Pinpoint the cell where the given text exists, returning its [x, y] midpoint coordinate. 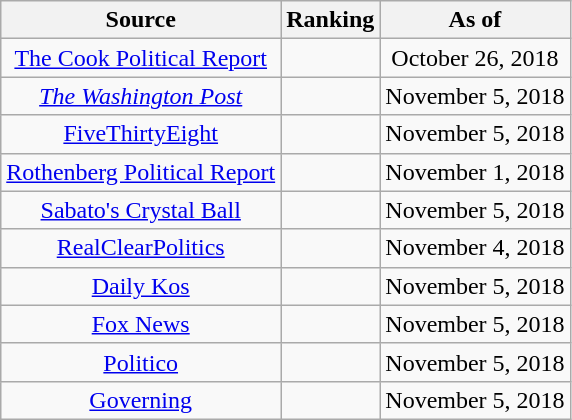
The Cook Political Report [141, 58]
Rothenberg Political Report [141, 172]
Governing [141, 400]
October 26, 2018 [475, 58]
Politico [141, 362]
November 1, 2018 [475, 172]
Source [141, 20]
RealClearPolitics [141, 248]
FiveThirtyEight [141, 134]
Sabato's Crystal Ball [141, 210]
As of [475, 20]
Daily Kos [141, 286]
Fox News [141, 324]
Ranking [330, 20]
November 4, 2018 [475, 248]
The Washington Post [141, 96]
